Return the [x, y] coordinate for the center point of the cell that contains the specified text.  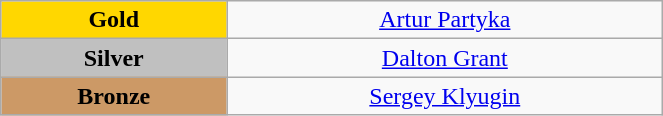
Silver [114, 58]
Gold [114, 20]
Sergey Klyugin [445, 96]
Dalton Grant [445, 58]
Artur Partyka [445, 20]
Bronze [114, 96]
